Search for the cell housing the specified text and yield its (X, Y) center coordinate. 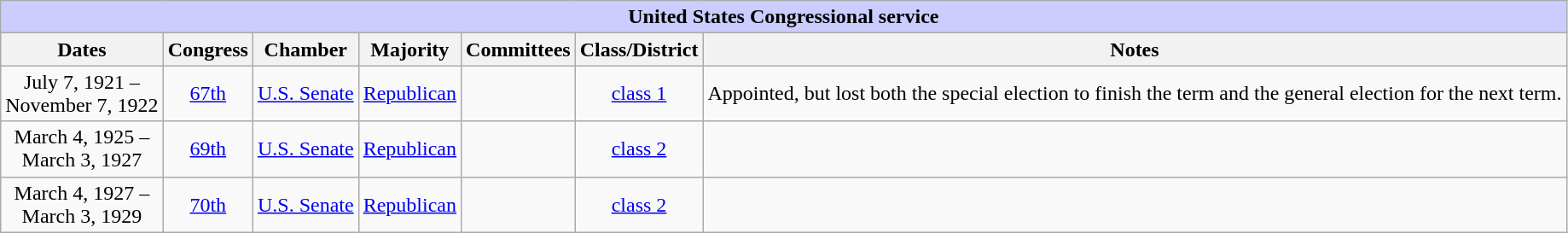
March 4, 1925 –March 3, 1927 (82, 149)
70th (208, 205)
Majority (409, 50)
Class/District (639, 50)
Congress (208, 50)
class 1 (639, 94)
July 7, 1921 –November 7, 1922 (82, 94)
March 4, 1927 –March 3, 1929 (82, 205)
Appointed, but lost both the special election to finish the term and the general election for the next term. (1135, 94)
67th (208, 94)
United States Congressional service (783, 17)
Chamber (305, 50)
Dates (82, 50)
69th (208, 149)
Committees (519, 50)
Notes (1135, 50)
